Return (X, Y) of the center of cell containing provided text 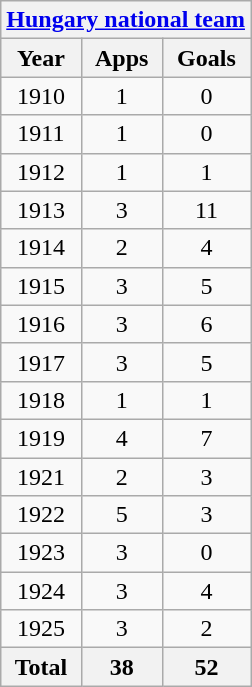
1924 (41, 591)
1922 (41, 515)
11 (206, 210)
1921 (41, 477)
1918 (41, 400)
1925 (41, 629)
1911 (41, 134)
1912 (41, 172)
1915 (41, 286)
6 (206, 324)
1914 (41, 248)
Total (41, 667)
Apps (122, 58)
1919 (41, 438)
1923 (41, 553)
Hungary national team (126, 20)
1913 (41, 210)
1916 (41, 324)
Year (41, 58)
1917 (41, 362)
7 (206, 438)
Goals (206, 58)
38 (122, 667)
1910 (41, 96)
52 (206, 667)
